Extract the [X, Y] coordinate from the center of the cell holding the provided text.  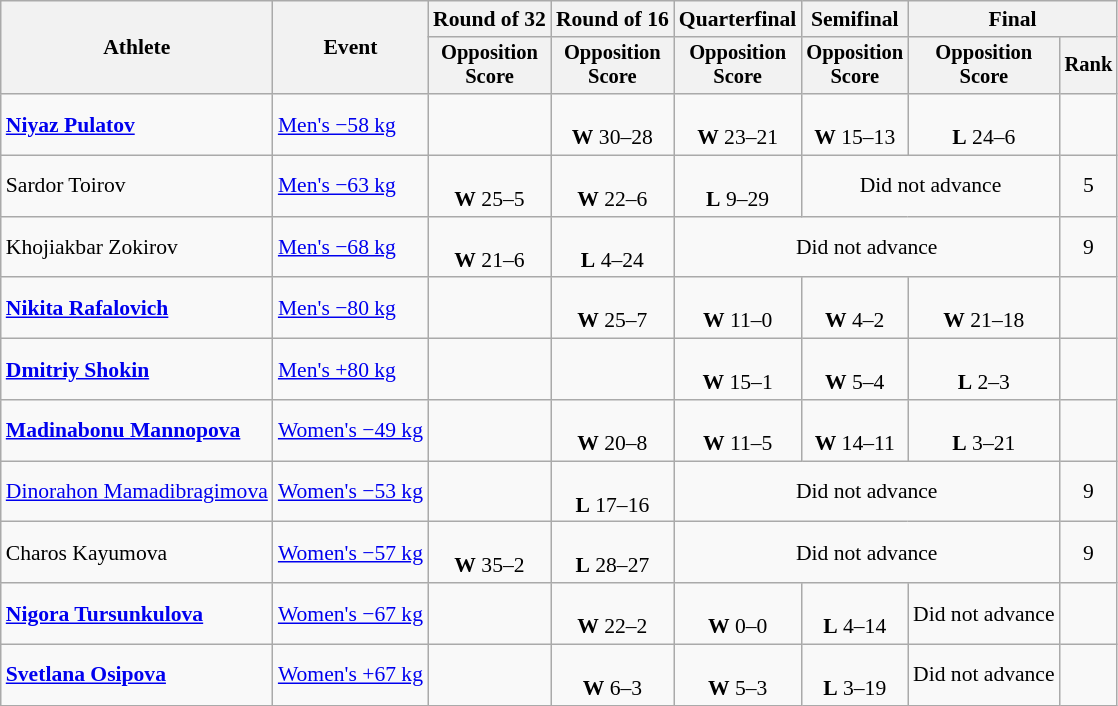
W 23–21 [738, 124]
Women's +67 kg [350, 676]
L 2–3 [984, 370]
L 9–29 [738, 186]
Men's −63 kg [350, 186]
W 6–3 [612, 676]
Men's +80 kg [350, 370]
W 5–3 [738, 676]
Nigora Tursunkulova [137, 614]
W 15–1 [738, 370]
W 20–8 [612, 430]
Semifinal [854, 19]
L 3–19 [854, 676]
W 21–6 [490, 248]
W 11–5 [738, 430]
W 14–11 [854, 430]
Round of 32 [490, 19]
W 35–2 [490, 552]
Niyaz Pulatov [137, 124]
W 5–4 [854, 370]
Men's −68 kg [350, 248]
Svetlana Osipova [137, 676]
L 17–16 [612, 492]
Nikita Rafalovich [137, 308]
W 4–2 [854, 308]
5 [1089, 186]
L 4–24 [612, 248]
Charos Kayumova [137, 552]
Men's −58 kg [350, 124]
L 24–6 [984, 124]
W 30–28 [612, 124]
Rank [1089, 66]
Women's −53 kg [350, 492]
Khojiakbar Zokirov [137, 248]
Quarterfinal [738, 19]
W 0–0 [738, 614]
Sardor Toirov [137, 186]
Women's −67 kg [350, 614]
W 11–0 [738, 308]
Women's −57 kg [350, 552]
Event [350, 48]
Final [1012, 19]
W 22–2 [612, 614]
Athlete [137, 48]
L 4–14 [854, 614]
L 3–21 [984, 430]
Madinabonu Mannopova [137, 430]
W 21–18 [984, 308]
Round of 16 [612, 19]
W 22–6 [612, 186]
W 25–7 [612, 308]
L 28–27 [612, 552]
Dinorahon Mamadibragimova [137, 492]
W 25–5 [490, 186]
W 15–13 [854, 124]
Women's −49 kg [350, 430]
Dmitriy Shokin [137, 370]
Men's −80 kg [350, 308]
